Scan for the cell matching the given text and deliver its [X, Y] coordinate at center. 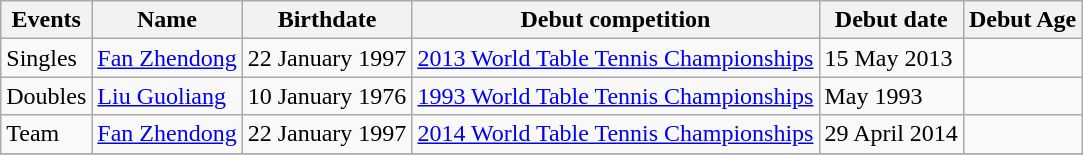
May 1993 [891, 96]
Singles [46, 58]
10 January 1976 [327, 96]
Liu Guoliang [167, 96]
Debut Age [1022, 20]
29 April 2014 [891, 134]
Debut competition [616, 20]
1993 World Table Tennis Championships [616, 96]
Events [46, 20]
Debut date [891, 20]
2014 World Table Tennis Championships [616, 134]
Team [46, 134]
15 May 2013 [891, 58]
Birthdate [327, 20]
Doubles [46, 96]
Name [167, 20]
2013 World Table Tennis Championships [616, 58]
